From the cell containing the given text, extract its center point as [x, y] coordinate. 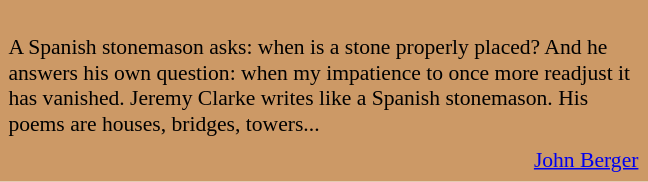
John Berger [324, 160]
